For the text-containing cell, return its midpoint in (X, Y) coordinate format. 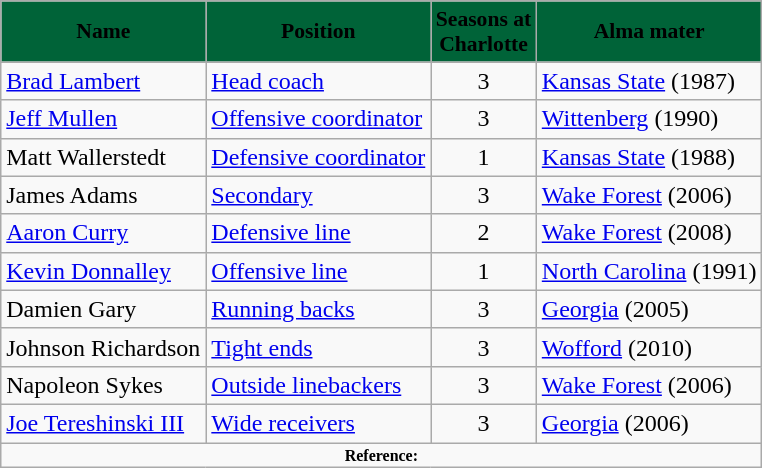
Georgia (2005) (649, 309)
Alma mater (649, 32)
Johnson Richardson (104, 347)
Wittenberg (1990) (649, 119)
Wofford (2010) (649, 347)
North Carolina (1991) (649, 271)
Joe Tereshinski III (104, 423)
Position (318, 32)
Defensive line (318, 233)
Wake Forest (2008) (649, 233)
Outside linebackers (318, 385)
Head coach (318, 81)
Georgia (2006) (649, 423)
Kansas State (1988) (649, 157)
Reference: (382, 454)
Name (104, 32)
James Adams (104, 195)
Offensive coordinator (318, 119)
Aaron Curry (104, 233)
Matt Wallerstedt (104, 157)
Napoleon Sykes (104, 385)
Seasons atCharlotte (484, 32)
Tight ends (318, 347)
Secondary (318, 195)
Brad Lambert (104, 81)
Offensive line (318, 271)
Running backs (318, 309)
Kevin Donnalley (104, 271)
2 (484, 233)
Kansas State (1987) (649, 81)
Wide receivers (318, 423)
Jeff Mullen (104, 119)
Damien Gary (104, 309)
Defensive coordinator (318, 157)
